For the text-containing cell, return its midpoint in [X, Y] coordinate format. 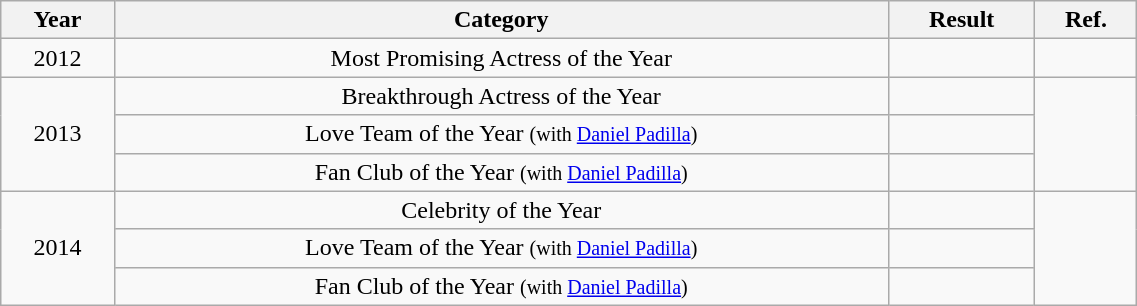
Result [962, 20]
Year [58, 20]
Category [501, 20]
2013 [58, 134]
Celebrity of the Year [501, 210]
Ref. [1086, 20]
2012 [58, 58]
Most Promising Actress of the Year [501, 58]
Breakthrough Actress of the Year [501, 96]
2014 [58, 248]
